Output the (x, y) coordinate of the center of the cell containing the given text.  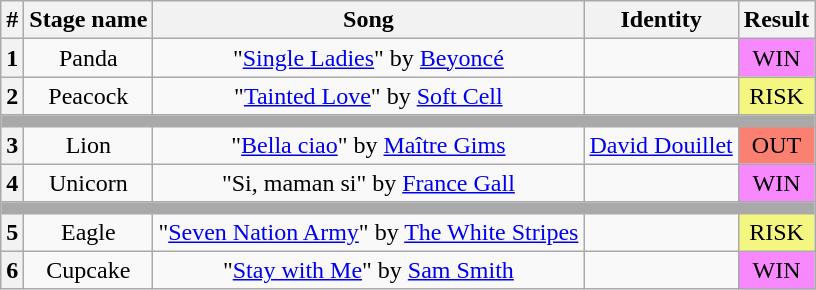
"Si, maman si" by France Gall (368, 183)
OUT (776, 145)
4 (12, 183)
David Douillet (661, 145)
"Bella ciao" by Maître Gims (368, 145)
Peacock (88, 96)
Lion (88, 145)
Identity (661, 20)
Cupcake (88, 270)
# (12, 20)
"Single Ladies" by Beyoncé (368, 58)
Result (776, 20)
Unicorn (88, 183)
3 (12, 145)
2 (12, 96)
5 (12, 232)
Panda (88, 58)
Song (368, 20)
"Tainted Love" by Soft Cell (368, 96)
6 (12, 270)
"Stay with Me" by Sam Smith (368, 270)
Eagle (88, 232)
"Seven Nation Army" by The White Stripes (368, 232)
Stage name (88, 20)
1 (12, 58)
